Locate the cell with the specified text and output its [x, y] center coordinate. 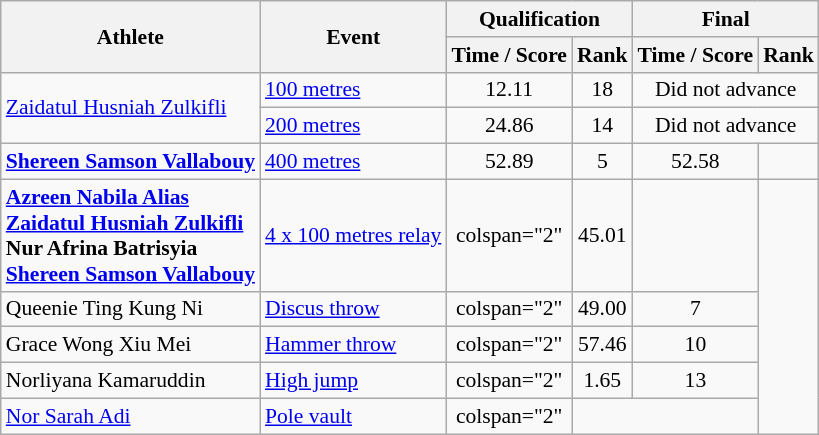
10 [696, 345]
Zaidatul Husniah Zulkifli [130, 108]
100 metres [353, 90]
4 x 100 metres relay [353, 235]
Queenie Ting Kung Ni [130, 309]
Athlete [130, 36]
52.58 [696, 162]
24.86 [509, 126]
Hammer throw [353, 345]
7 [696, 309]
Final [726, 19]
Nor Sarah Adi [130, 416]
400 metres [353, 162]
52.89 [509, 162]
Norliyana Kamaruddin [130, 381]
12.11 [509, 90]
14 [602, 126]
Qualification [539, 19]
5 [602, 162]
Event [353, 36]
200 metres [353, 126]
Grace Wong Xiu Mei [130, 345]
High jump [353, 381]
1.65 [602, 381]
Shereen Samson Vallabouy [130, 162]
45.01 [602, 235]
49.00 [602, 309]
57.46 [602, 345]
18 [602, 90]
13 [696, 381]
Azreen Nabila AliasZaidatul Husniah ZulkifliNur Afrina BatrisyiaShereen Samson Vallabouy [130, 235]
Pole vault [353, 416]
Discus throw [353, 309]
